Provide the [X, Y] coordinate of the cell's center where the given text is located.  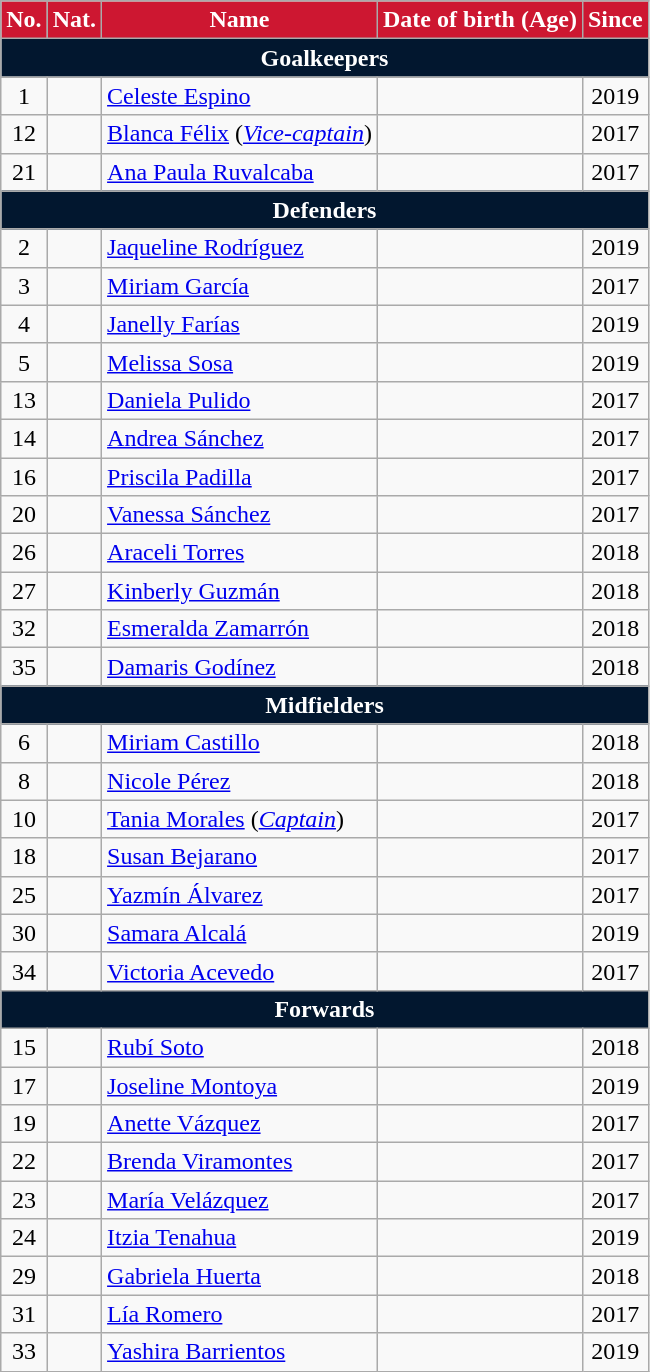
Forwards [324, 1009]
Andrea Sánchez [240, 438]
32 [24, 629]
35 [24, 667]
Esmeralda Zamarrón [240, 629]
Blanca Félix (Vice-captain) [240, 134]
Yashira Barrientos [240, 1352]
Janelly Farías [240, 324]
20 [24, 515]
Kinberly Guzmán [240, 591]
Araceli Torres [240, 553]
15 [24, 1047]
Tania Morales (Captain) [240, 819]
Ana Paula Ruvalcaba [240, 172]
3 [24, 286]
12 [24, 134]
Lía Romero [240, 1314]
25 [24, 895]
2 [24, 248]
14 [24, 438]
Nat. [74, 20]
Miriam García [240, 286]
19 [24, 1124]
22 [24, 1162]
6 [24, 743]
8 [24, 781]
21 [24, 172]
17 [24, 1085]
1 [24, 96]
Daniela Pulido [240, 400]
Date of birth (Age) [480, 20]
5 [24, 362]
Yazmín Álvarez [240, 895]
33 [24, 1352]
26 [24, 553]
Brenda Viramontes [240, 1162]
Joseline Montoya [240, 1085]
Midfielders [324, 705]
10 [24, 819]
Celeste Espino [240, 96]
13 [24, 400]
Susan Bejarano [240, 857]
Name [240, 20]
Damaris Godínez [240, 667]
31 [24, 1314]
Since [615, 20]
Nicole Pérez [240, 781]
Defenders [324, 210]
Priscila Padilla [240, 477]
No. [24, 20]
Samara Alcalá [240, 933]
16 [24, 477]
María Velázquez [240, 1200]
30 [24, 933]
29 [24, 1276]
Itzia Tenahua [240, 1238]
Rubí Soto [240, 1047]
24 [24, 1238]
23 [24, 1200]
Melissa Sosa [240, 362]
Miriam Castillo [240, 743]
18 [24, 857]
Goalkeepers [324, 58]
Anette Vázquez [240, 1124]
Vanessa Sánchez [240, 515]
34 [24, 971]
Victoria Acevedo [240, 971]
Gabriela Huerta [240, 1276]
4 [24, 324]
Jaqueline Rodríguez [240, 248]
27 [24, 591]
